Pinpoint the cell where the given text exists, returning its (X, Y) midpoint coordinate. 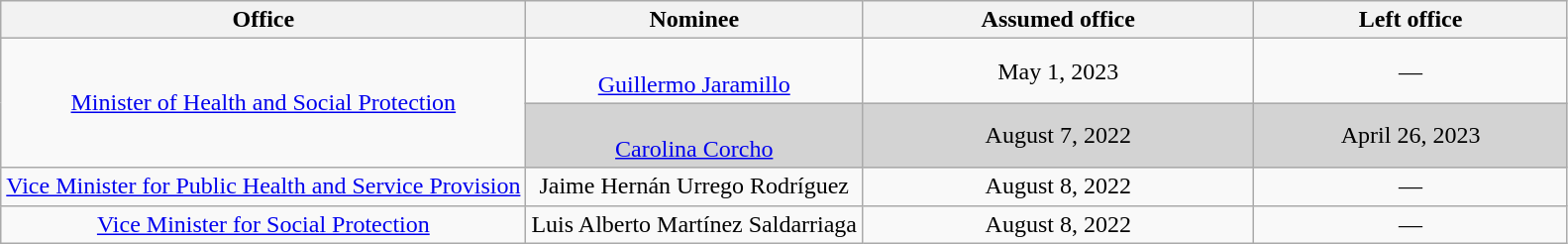
Guillermo Jaramillo (694, 71)
May 1, 2023 (1058, 71)
Vice Minister for Public Health and Service Provision (263, 186)
Minister of Health and Social Protection (263, 103)
Office (263, 20)
Vice Minister for Social Protection (263, 224)
August 7, 2022 (1058, 135)
Luis Alberto Martínez Saldarriaga (694, 224)
Nominee (694, 20)
April 26, 2023 (1411, 135)
Assumed office (1058, 20)
Left office (1411, 20)
Jaime Hernán Urrego Rodríguez (694, 186)
Carolina Corcho (694, 135)
